Output the (X, Y) coordinate of the center of the cell containing the given text.  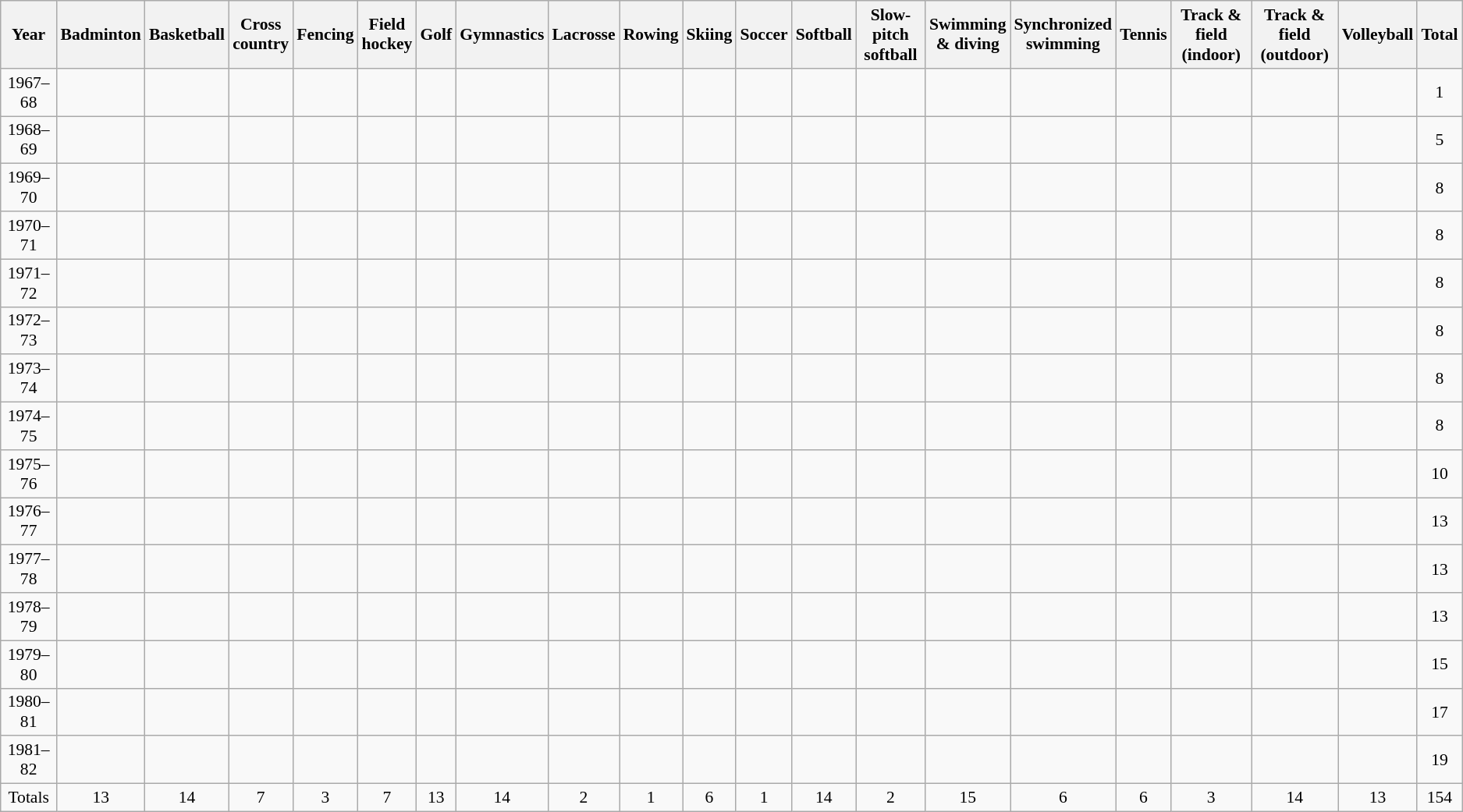
Slow-pitchsoftball (891, 34)
5 (1439, 140)
Volleyball (1378, 34)
1974–75 (29, 426)
Track & field(indoor) (1211, 34)
10 (1439, 474)
Track & field(outdoor) (1295, 34)
1980–81 (29, 711)
1976–77 (29, 521)
Badminton (101, 34)
Soccer (763, 34)
1971–72 (29, 282)
154 (1439, 798)
Swimming& diving (968, 34)
Skiing (710, 34)
Lacrosse (584, 34)
1970–71 (29, 236)
1979–80 (29, 665)
1978–79 (29, 616)
1969–70 (29, 187)
1967–68 (29, 92)
Year (29, 34)
Tennis (1144, 34)
Totals (29, 798)
Fencing (325, 34)
Rowing (651, 34)
17 (1439, 711)
1973–74 (29, 379)
Golf (435, 34)
Crosscountry (261, 34)
1981–82 (29, 760)
1977–78 (29, 569)
1968–69 (29, 140)
Total (1439, 34)
Gymnastics (502, 34)
1975–76 (29, 474)
Fieldhockey (387, 34)
1972–73 (29, 331)
Softball (824, 34)
Basketball (187, 34)
Synchronizedswimming (1063, 34)
19 (1439, 760)
